Detect which cell encompasses the target text, then output its [x, y] center coordinate. 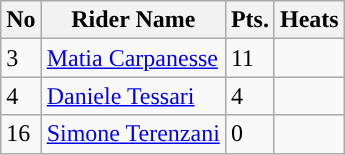
3 [21, 58]
Matia Carpanesse [133, 58]
11 [250, 58]
Simone Terenzani [133, 134]
Daniele Tessari [133, 96]
Heats [309, 20]
16 [21, 134]
Pts. [250, 20]
Rider Name [133, 20]
0 [250, 134]
No [21, 20]
